Detect which cell encompasses the target text, then output its (X, Y) center coordinate. 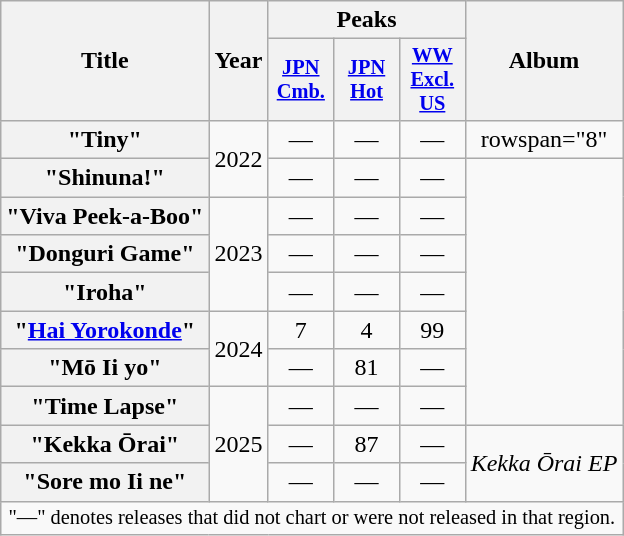
Title (105, 61)
"Hai Yorokonde" (105, 330)
JPNHot (367, 80)
rowspan="8" (544, 139)
"—" denotes releases that did not chart or were not released in that region. (312, 518)
Peaks (366, 20)
7 (301, 330)
"Time Lapse" (105, 406)
Kekka Ōrai EP (544, 463)
2025 (238, 444)
"Sore mo Ii ne" (105, 482)
87 (367, 444)
"Viva Peek-a-Boo" (105, 216)
"Shinuna!" (105, 178)
Year (238, 61)
4 (367, 330)
2024 (238, 349)
Album (544, 61)
"Mō Ii yo" (105, 368)
"Iroha" (105, 292)
JPNCmb. (301, 80)
99 (432, 330)
"Tiny" (105, 139)
2022 (238, 158)
"Donguri Game" (105, 254)
81 (367, 368)
WWExcl.US (432, 80)
"Kekka Ōrai" (105, 444)
2023 (238, 254)
